Extract the [X, Y] coordinate from the center of the cell holding the provided text.  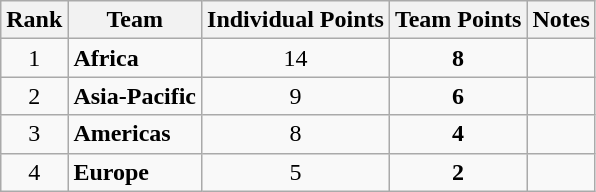
1 [34, 58]
Europe [135, 172]
Rank [34, 20]
Team [135, 20]
14 [296, 58]
3 [34, 134]
5 [296, 172]
Americas [135, 134]
9 [296, 96]
Notes [561, 20]
Africa [135, 58]
Individual Points [296, 20]
6 [458, 96]
Team Points [458, 20]
Asia-Pacific [135, 96]
